Extract the (X, Y) coordinate from the center of the cell holding the provided text.  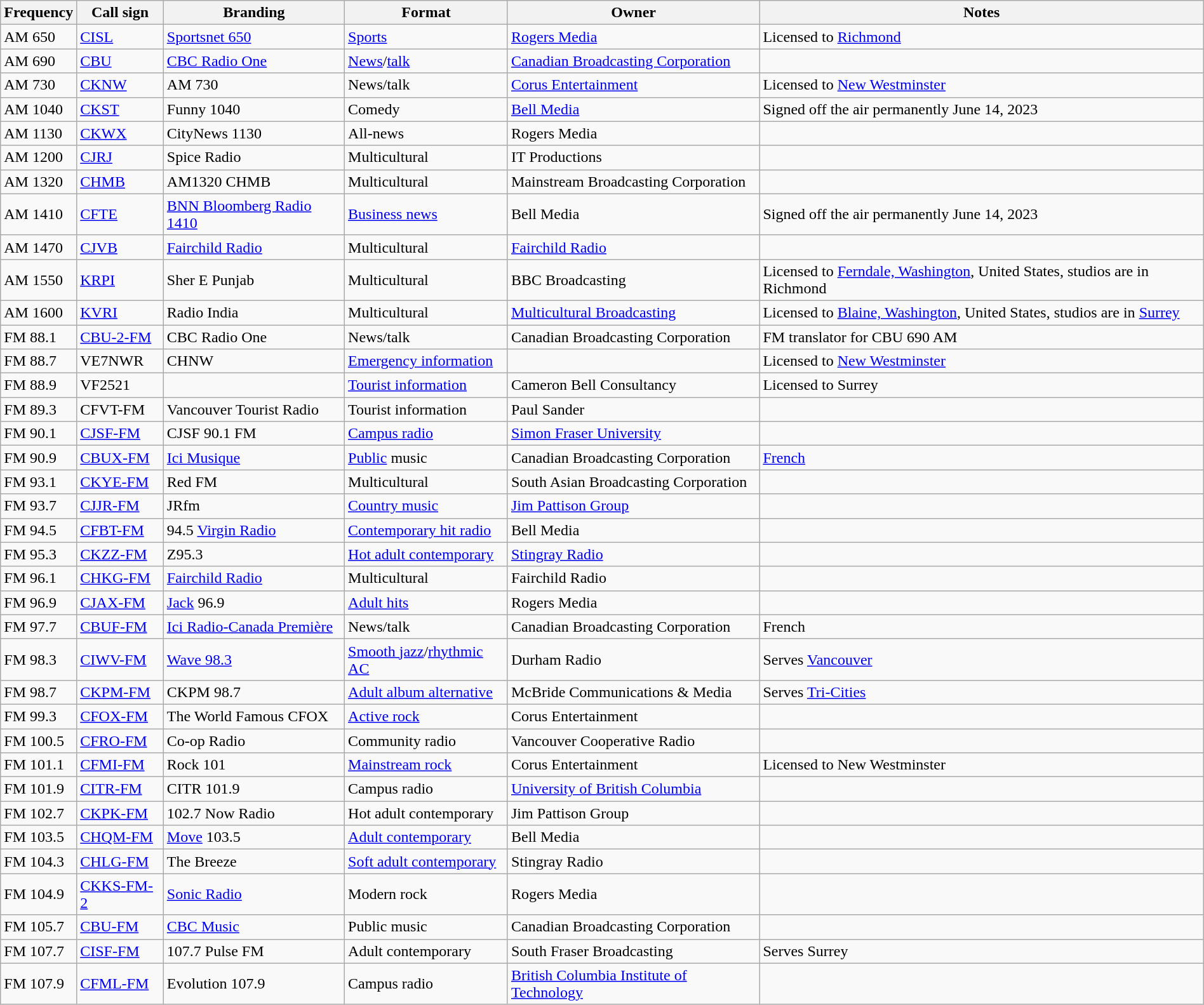
102.7 Now Radio (254, 813)
CITR 101.9 (254, 789)
CHMB (121, 182)
FM 97.7 (39, 627)
Rock 101 (254, 765)
Branding (254, 13)
Community radio (427, 741)
Notes (982, 13)
CityNews 1130 (254, 133)
CBUF-FM (121, 627)
FM 98.3 (39, 659)
CKST (121, 109)
Funny 1040 (254, 109)
The Breeze (254, 862)
FM 104.3 (39, 862)
CHLG-FM (121, 862)
FM 95.3 (39, 554)
Evolution 107.9 (254, 984)
Co-op Radio (254, 741)
Jack 96.9 (254, 602)
CFML-FM (121, 984)
FM 107.9 (39, 984)
Durham Radio (633, 659)
The World Famous CFOX (254, 716)
CFBT-FM (121, 530)
Z95.3 (254, 554)
AM 690 (39, 61)
CBUX-FM (121, 458)
Smooth jazz/rhythmic AC (427, 659)
FM 88.7 (39, 361)
Licensed to Surrey (982, 385)
CJJR-FM (121, 506)
Sher E Punjab (254, 279)
FM 93.7 (39, 506)
All-news (427, 133)
FM 89.3 (39, 409)
CJSF-FM (121, 434)
CJRJ (121, 157)
Modern rock (427, 894)
CKWX (121, 133)
Sonic Radio (254, 894)
FM 93.1 (39, 482)
Licensed to Ferndale, Washington, United States, studios are in Richmond (982, 279)
CITR-FM (121, 789)
FM 104.9 (39, 894)
CKYE-FM (121, 482)
FM 103.5 (39, 837)
CFTE (121, 215)
FM 98.7 (39, 692)
Frequency (39, 13)
Ici Radio-Canada Première (254, 627)
VE7NWR (121, 361)
107.7 Pulse FM (254, 951)
Mainstream rock (427, 765)
Sports (427, 37)
JRfm (254, 506)
CJSF 90.1 FM (254, 434)
CFMI-FM (121, 765)
Vancouver Cooperative Radio (633, 741)
Sportsnet 650 (254, 37)
AM 1200 (39, 157)
FM 105.7 (39, 927)
Business news (427, 215)
British Columbia Institute of Technology (633, 984)
FM 102.7 (39, 813)
CFOX-FM (121, 716)
CBU (121, 61)
CFRO-FM (121, 741)
South Fraser Broadcasting (633, 951)
CKPM-FM (121, 692)
CFVT-FM (121, 409)
Licensed to Blaine, Washington, United States, studios are in Surrey (982, 312)
Vancouver Tourist Radio (254, 409)
Radio India (254, 312)
Call sign (121, 13)
AM 650 (39, 37)
FM 101.1 (39, 765)
FM 88.9 (39, 385)
Simon Fraser University (633, 434)
AM 1470 (39, 247)
Serves Tri-Cities (982, 692)
Red FM (254, 482)
CISF-FM (121, 951)
KVRI (121, 312)
CHNW (254, 361)
CIWV-FM (121, 659)
CJAX-FM (121, 602)
FM 99.3 (39, 716)
BNN Bloomberg Radio 1410 (254, 215)
FM translator for CBU 690 AM (982, 337)
Mainstream Broadcasting Corporation (633, 182)
CHQM-FM (121, 837)
IT Productions (633, 157)
Serves Surrey (982, 951)
Country music (427, 506)
CKKS-FM-2 (121, 894)
CBU-2-FM (121, 337)
FM 94.5 (39, 530)
VF2521 (121, 385)
Spice Radio (254, 157)
CKZZ-FM (121, 554)
FM 90.9 (39, 458)
CKPK-FM (121, 813)
University of British Columbia (633, 789)
Format (427, 13)
AM 1040 (39, 109)
Licensed to Richmond (982, 37)
Serves Vancouver (982, 659)
Owner (633, 13)
Multicultural Broadcasting (633, 312)
Active rock (427, 716)
Emergency information (427, 361)
CHKG-FM (121, 578)
FM 96.1 (39, 578)
FM 88.1 (39, 337)
McBride Communications & Media (633, 692)
94.5 Virgin Radio (254, 530)
Paul Sander (633, 409)
Move 103.5 (254, 837)
Adult hits (427, 602)
FM 100.5 (39, 741)
AM 1320 (39, 182)
AM1320 CHMB (254, 182)
FM 101.9 (39, 789)
FM 107.7 (39, 951)
AM 1130 (39, 133)
Adult album alternative (427, 692)
FM 96.9 (39, 602)
Wave 98.3 (254, 659)
BBC Broadcasting (633, 279)
AM 1410 (39, 215)
KRPI (121, 279)
Ici Musique (254, 458)
CKNW (121, 85)
AM 1550 (39, 279)
Soft adult contemporary (427, 862)
CBU-FM (121, 927)
Contemporary hit radio (427, 530)
Cameron Bell Consultancy (633, 385)
Comedy (427, 109)
CJVB (121, 247)
FM 90.1 (39, 434)
South Asian Broadcasting Corporation (633, 482)
CBC Music (254, 927)
CISL (121, 37)
CKPM 98.7 (254, 692)
AM 1600 (39, 312)
